Extract the [x, y] coordinate from the center of the cell holding the provided text.  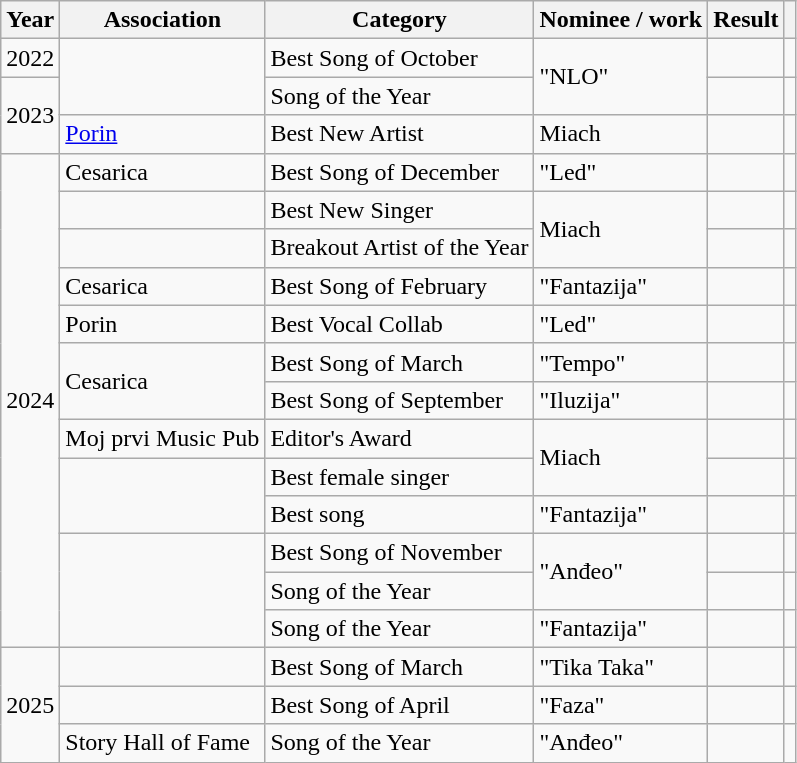
Best New Artist [400, 134]
Best Song of April [400, 705]
Best New Singer [400, 210]
Best Song of February [400, 286]
2022 [30, 58]
Best Song of October [400, 58]
Category [400, 20]
Result [746, 20]
"Faza" [621, 705]
2023 [30, 115]
Breakout Artist of the Year [400, 248]
Year [30, 20]
Best Song of December [400, 172]
"Iluzija" [621, 400]
2025 [30, 705]
Association [162, 20]
Best song [400, 515]
Story Hall of Fame [162, 743]
"NLO" [621, 77]
"Tika Taka" [621, 667]
Moj prvi Music Pub [162, 438]
Editor's Award [400, 438]
2024 [30, 400]
Best Song of November [400, 553]
"Tempo" [621, 362]
Nominee / work [621, 20]
Best Vocal Collab [400, 324]
Best Song of September [400, 400]
Best female singer [400, 477]
